Extract the (X, Y) coordinate from the center of the cell holding the provided text.  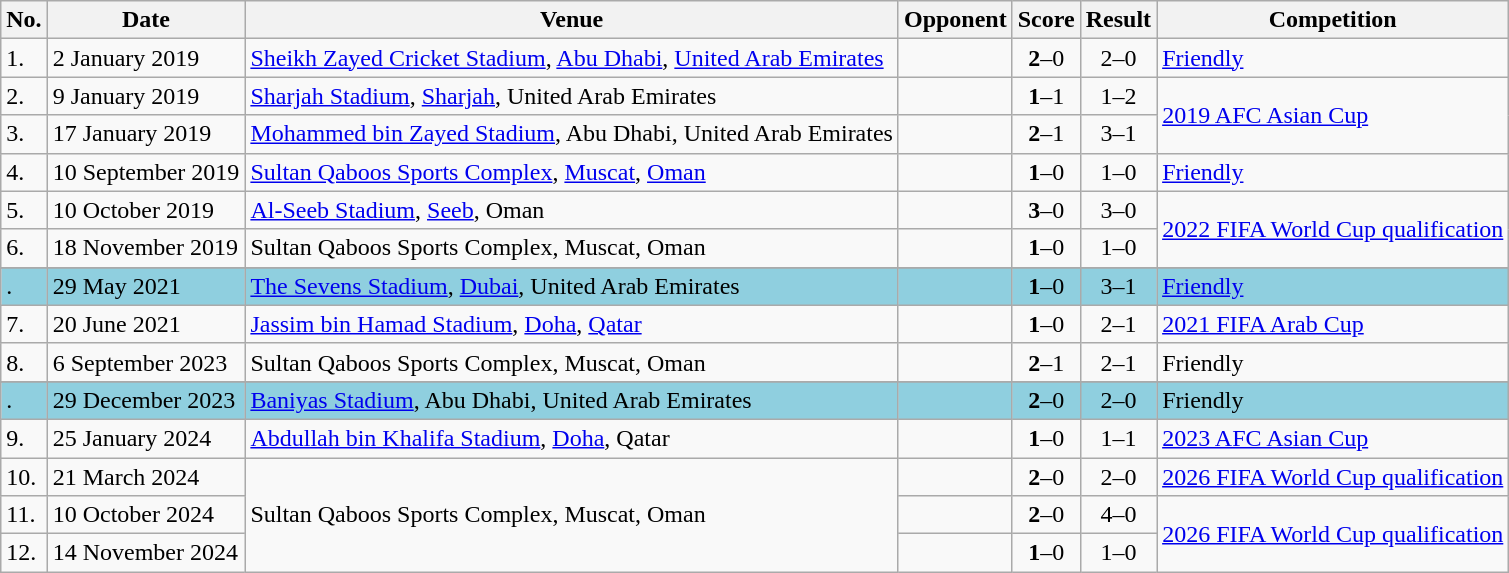
10 October 2019 (146, 210)
Sharjah Stadium, Sharjah, United Arab Emirates (572, 96)
Mohammed bin Zayed Stadium, Abu Dhabi, United Arab Emirates (572, 134)
5. (24, 210)
10. (24, 477)
10 October 2024 (146, 515)
Baniyas Stadium, Abu Dhabi, United Arab Emirates (572, 400)
Score (1046, 20)
No. (24, 20)
29 December 2023 (146, 400)
10 September 2019 (146, 172)
9. (24, 438)
The Sevens Stadium, Dubai, United Arab Emirates (572, 286)
3. (24, 134)
1–2 (1118, 96)
1. (24, 58)
2021 FIFA Arab Cup (1333, 324)
Opponent (955, 20)
2. (24, 96)
8. (24, 362)
Sheikh Zayed Cricket Stadium, Abu Dhabi, United Arab Emirates (572, 58)
12. (24, 553)
4. (24, 172)
Result (1118, 20)
Jassim bin Hamad Stadium, Doha, Qatar (572, 324)
29 May 2021 (146, 286)
6. (24, 248)
2019 AFC Asian Cup (1333, 115)
18 November 2019 (146, 248)
6 September 2023 (146, 362)
2 January 2019 (146, 58)
11. (24, 515)
17 January 2019 (146, 134)
2022 FIFA World Cup qualification (1333, 229)
Al-Seeb Stadium, Seeb, Oman (572, 210)
Date (146, 20)
9 January 2019 (146, 96)
20 June 2021 (146, 324)
Abdullah bin Khalifa Stadium, Doha, Qatar (572, 438)
Venue (572, 20)
2023 AFC Asian Cup (1333, 438)
25 January 2024 (146, 438)
7. (24, 324)
21 March 2024 (146, 477)
Competition (1333, 20)
4–0 (1118, 515)
14 November 2024 (146, 553)
